Identify which cell holds the provided text, then report its (X, Y) central coordinate. 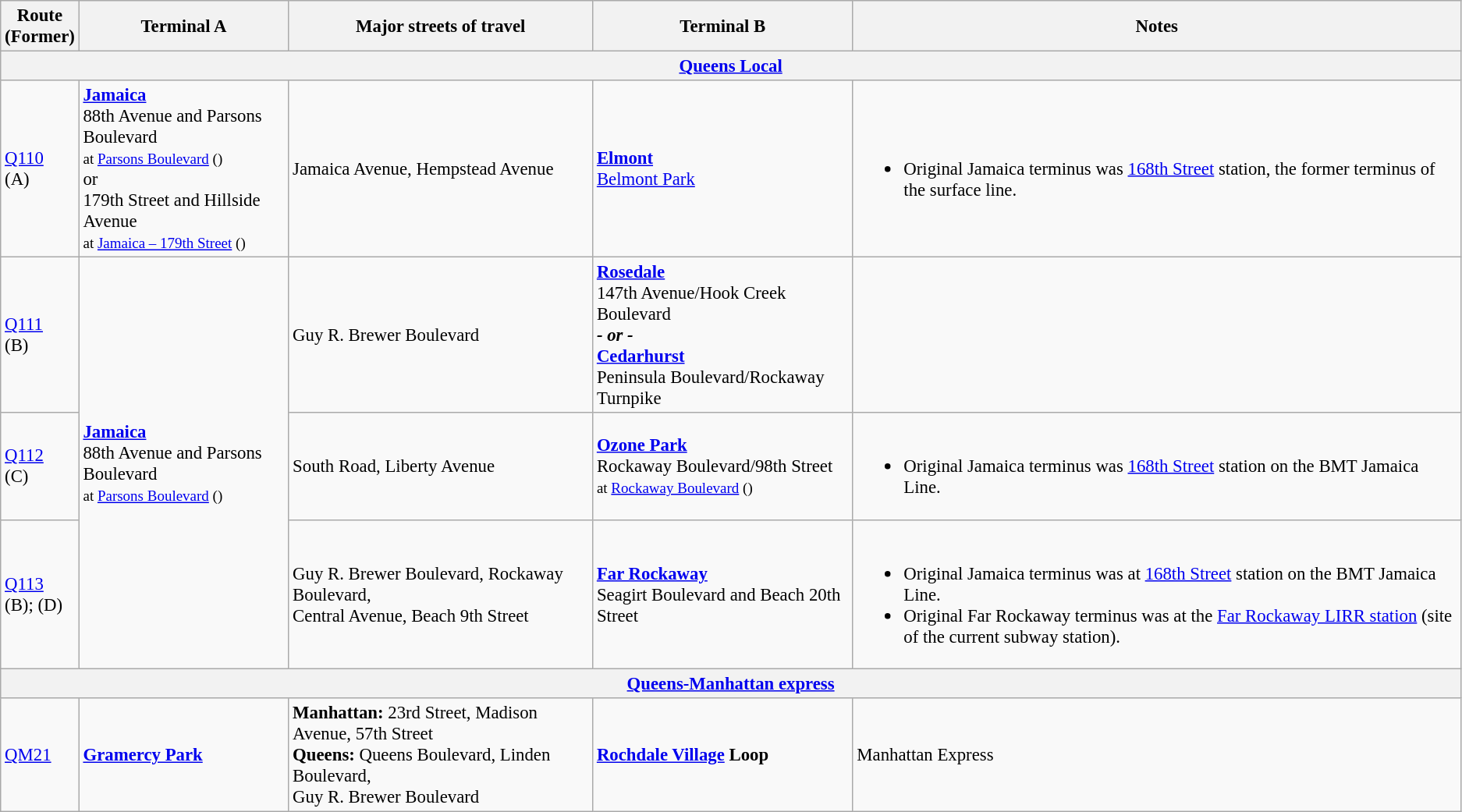
Manhattan: 23rd Street, Madison Avenue, 57th StreetQueens: Queens Boulevard, Linden Boulevard,Guy R. Brewer Boulevard (441, 755)
Notes (1156, 27)
Queens-Manhattan express (731, 684)
Q112(C) (40, 466)
Guy R. Brewer Boulevard, Rockaway Boulevard,Central Avenue, Beach 9th Street (441, 594)
Q111(B) (40, 335)
Guy R. Brewer Boulevard (441, 335)
QM21 (40, 755)
Gramercy Park (184, 755)
Rosedale147th Avenue/Hook Creek Boulevard- or -CedarhurstPeninsula Boulevard/Rockaway Turnpike (722, 335)
Jamaica88th Avenue and Parsons Boulevardat Parsons Boulevard () (184, 463)
Major streets of travel (441, 27)
Q113(B); (D) (40, 594)
Rochdale Village Loop (722, 755)
Manhattan Express (1156, 755)
Original Jamaica terminus was 168th Street station on the BMT Jamaica Line. (1156, 466)
Terminal A (184, 27)
Queens Local (731, 66)
Original Jamaica terminus was 168th Street station, the former terminus of the surface line. (1156, 168)
Jamaica Avenue, Hempstead Avenue (441, 168)
ElmontBelmont Park (722, 168)
Jamaica88th Avenue and Parsons Boulevardat Parsons Boulevard ()or179th Street and Hillside Avenueat Jamaica – 179th Street () (184, 168)
Terminal B (722, 27)
Far RockawaySeagirt Boulevard and Beach 20th Street (722, 594)
South Road, Liberty Avenue (441, 466)
Q110(A) (40, 168)
Ozone ParkRockaway Boulevard/98th Streetat Rockaway Boulevard () (722, 466)
Route(Former) (40, 27)
